Return the (X, Y) coordinate for the center point of the cell that contains the specified text.  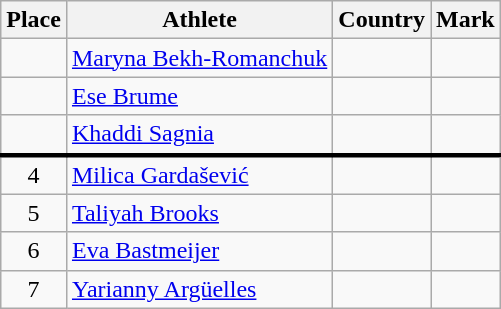
Athlete (199, 20)
Khaddi Sagnia (199, 135)
7 (34, 289)
6 (34, 251)
Maryna Bekh-Romanchuk (199, 58)
Mark (466, 20)
Milica Gardašević (199, 174)
Eva Bastmeijer (199, 251)
Place (34, 20)
Ese Brume (199, 96)
Yarianny Argüelles (199, 289)
Country (382, 20)
Taliyah Brooks (199, 213)
4 (34, 174)
5 (34, 213)
